Provide the (x, y) coordinate of the cell's center where the given text is located.  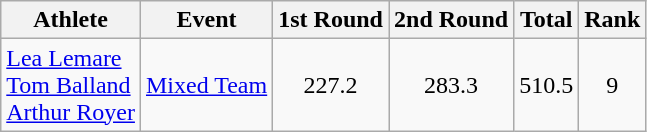
283.3 (450, 85)
2nd Round (450, 20)
Athlete (71, 20)
Rank (612, 20)
227.2 (331, 85)
9 (612, 85)
Mixed Team (206, 85)
Event (206, 20)
1st Round (331, 20)
Total (546, 20)
Lea LemareTom BallandArthur Royer (71, 85)
510.5 (546, 85)
